Scan for the cell matching the given text and deliver its [x, y] coordinate at center. 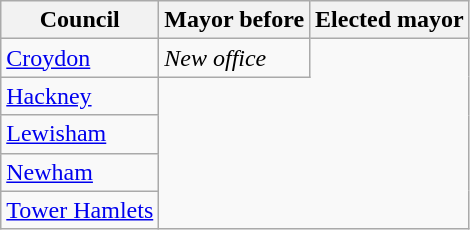
Council [80, 20]
Hackney [80, 96]
Lewisham [80, 134]
Croydon [80, 58]
Mayor before [234, 20]
Tower Hamlets [80, 210]
Elected mayor [390, 20]
Newham [80, 172]
New office [234, 58]
